Determine the [X, Y] coordinate at the center of the cell enclosing the given text.  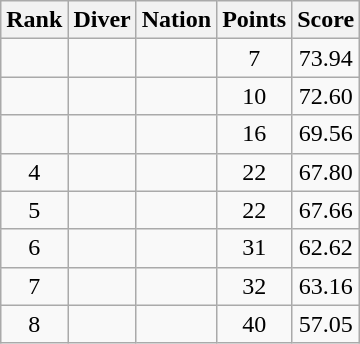
62.62 [326, 248]
Nation [176, 20]
67.66 [326, 210]
63.16 [326, 286]
5 [34, 210]
Rank [34, 20]
Diver [102, 20]
Score [326, 20]
8 [34, 324]
10 [254, 96]
Points [254, 20]
73.94 [326, 58]
72.60 [326, 96]
31 [254, 248]
32 [254, 286]
40 [254, 324]
67.80 [326, 172]
16 [254, 134]
69.56 [326, 134]
4 [34, 172]
6 [34, 248]
57.05 [326, 324]
